Detect which cell encompasses the target text, then output its [x, y] center coordinate. 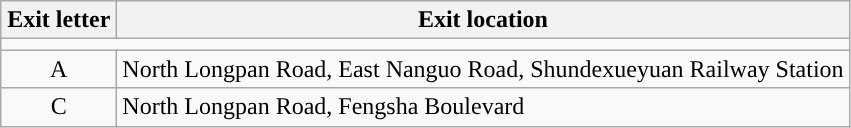
C [59, 107]
Exit location [483, 20]
A [59, 69]
Exit letter [59, 20]
North Longpan Road, East Nanguo Road, Shundexueyuan Railway Station [483, 69]
North Longpan Road, Fengsha Boulevard [483, 107]
